Find where the given text appears and provide that cell's center as [X, Y] coordinate. 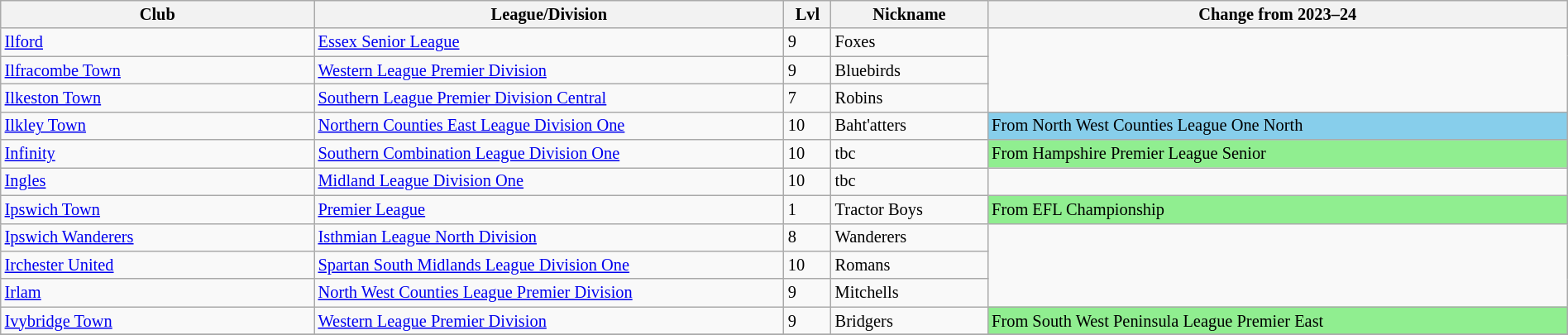
Romans [910, 265]
Lvl [807, 14]
From South West Peninsula League Premier East [1277, 321]
Infinity [157, 154]
Northern Counties East League Division One [549, 126]
Ilford [157, 42]
Mitchells [910, 293]
Spartan South Midlands League Division One [549, 265]
7 [807, 98]
Nickname [910, 14]
Ilfracombe Town [157, 70]
Ipswich Wanderers [157, 237]
Ipswich Town [157, 209]
Change from 2023–24 [1277, 14]
Tractor Boys [910, 209]
Robins [910, 98]
Ivybridge Town [157, 321]
Irchester United [157, 265]
Bluebirds [910, 70]
From North West Counties League One North [1277, 126]
Ingles [157, 181]
Ilkeston Town [157, 98]
Irlam [157, 293]
8 [807, 237]
Bridgers [910, 321]
League/Division [549, 14]
From EFL Championship [1277, 209]
From Hampshire Premier League Senior [1277, 154]
Foxes [910, 42]
North West Counties League Premier Division [549, 293]
Club [157, 14]
Southern Combination League Division One [549, 154]
Isthmian League North Division [549, 237]
Baht'atters [910, 126]
Southern League Premier Division Central [549, 98]
Wanderers [910, 237]
Midland League Division One [549, 181]
Premier League [549, 209]
Ilkley Town [157, 126]
1 [807, 209]
Essex Senior League [549, 42]
